For the text-containing cell, return its midpoint in [X, Y] coordinate format. 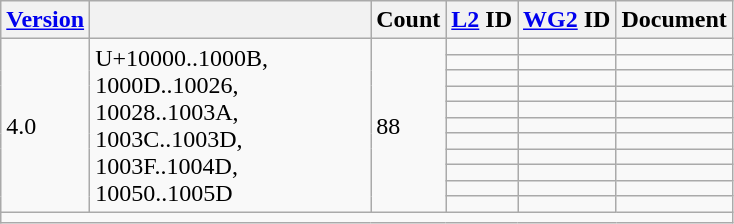
4.0 [46, 126]
WG2 ID [567, 20]
88 [408, 126]
Version [46, 20]
Document [674, 20]
Count [408, 20]
U+10000..1000B, 1000D..10026, 10028..1003A, 1003C..1003D, 1003F..1004D, 10050..1005D [230, 126]
L2 ID [482, 20]
